Determine the [X, Y] coordinate at the center of the cell enclosing the given text.  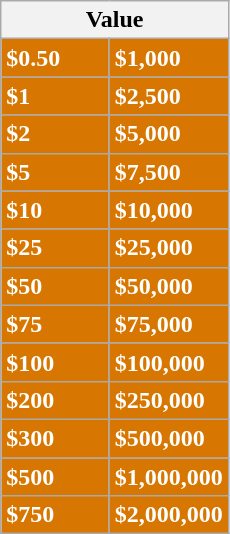
$5 [56, 172]
$2 [56, 134]
$1,000 [168, 58]
$25,000 [168, 248]
$250,000 [168, 400]
$10 [56, 210]
$0.50 [56, 58]
$1,000,000 [168, 477]
$10,000 [168, 210]
$50 [56, 286]
$500 [56, 477]
$100,000 [168, 362]
$2,000,000 [168, 515]
Value [115, 20]
$75 [56, 324]
$300 [56, 438]
$5,000 [168, 134]
$200 [56, 400]
$750 [56, 515]
$75,000 [168, 324]
$25 [56, 248]
$7,500 [168, 172]
$50,000 [168, 286]
$2,500 [168, 96]
$1 [56, 96]
$500,000 [168, 438]
$100 [56, 362]
